Find where the given text appears and provide that cell's center as (X, Y) coordinate. 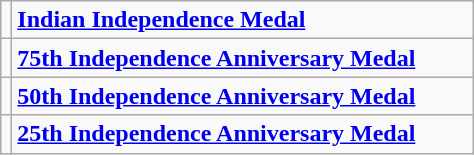
50th Independence Anniversary Medal (242, 96)
75th Independence Anniversary Medal (242, 58)
Indian Independence Medal (242, 20)
25th Independence Anniversary Medal (242, 134)
